Determine the (x, y) coordinate at the center of the cell enclosing the given text.  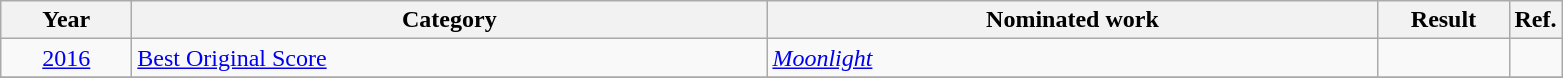
Year (66, 20)
2016 (66, 58)
Ref. (1536, 20)
Nominated work (1072, 20)
Category (450, 20)
Result (1444, 20)
Best Original Score (450, 58)
Moonlight (1072, 58)
